For the text-containing cell, return its midpoint in (x, y) coordinate format. 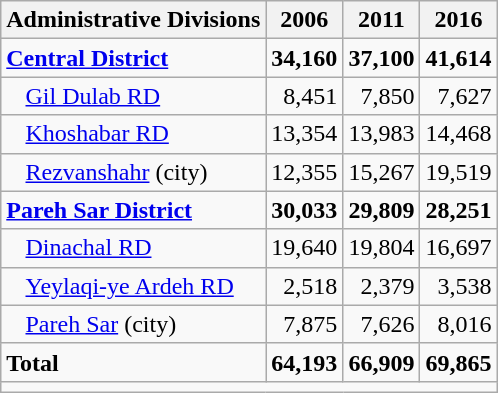
34,160 (304, 58)
8,451 (304, 96)
64,193 (304, 362)
7,627 (458, 96)
37,100 (382, 58)
14,468 (458, 134)
19,804 (382, 248)
2,518 (304, 286)
2011 (382, 20)
2016 (458, 20)
19,519 (458, 172)
Dinachal RD (134, 248)
Rezvanshahr (city) (134, 172)
30,033 (304, 210)
Khoshabar RD (134, 134)
Administrative Divisions (134, 20)
Central District (134, 58)
2,379 (382, 286)
2006 (304, 20)
16,697 (458, 248)
41,614 (458, 58)
Total (134, 362)
15,267 (382, 172)
19,640 (304, 248)
8,016 (458, 324)
69,865 (458, 362)
12,355 (304, 172)
Gil Dulab RD (134, 96)
28,251 (458, 210)
66,909 (382, 362)
7,850 (382, 96)
Pareh Sar (city) (134, 324)
3,538 (458, 286)
Pareh Sar District (134, 210)
29,809 (382, 210)
13,983 (382, 134)
7,875 (304, 324)
13,354 (304, 134)
7,626 (382, 324)
Yeylaqi-ye Ardeh RD (134, 286)
